Locate the cell with the specified text and output its (X, Y) center coordinate. 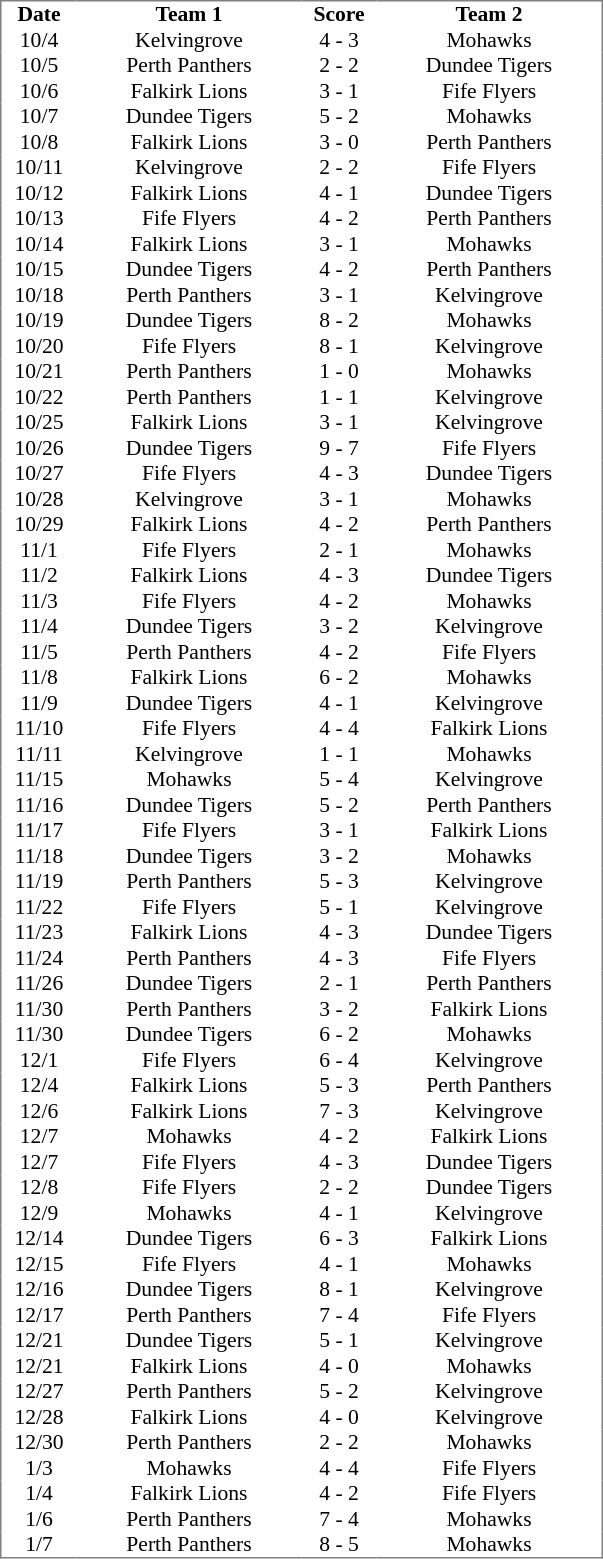
12/16 (39, 1289)
11/1 (39, 550)
10/26 (39, 448)
11/19 (39, 881)
11/23 (39, 933)
10/8 (39, 142)
11/4 (39, 627)
12/9 (39, 1213)
10/4 (39, 40)
10/12 (39, 193)
9 - 7 (340, 448)
11/9 (39, 703)
10/25 (39, 423)
1 - 0 (340, 371)
3 - 0 (340, 142)
12/17 (39, 1315)
7 - 3 (340, 1111)
8 - 2 (340, 321)
12/6 (39, 1111)
10/6 (39, 91)
1/3 (39, 1468)
10/13 (39, 219)
Score (340, 14)
11/2 (39, 575)
1/7 (39, 1545)
12/27 (39, 1391)
6 - 3 (340, 1239)
10/22 (39, 397)
10/28 (39, 499)
8 - 5 (340, 1545)
11/8 (39, 677)
10/11 (39, 167)
6 - 4 (340, 1060)
11/24 (39, 958)
11/10 (39, 729)
11/5 (39, 652)
10/15 (39, 269)
12/14 (39, 1239)
11/11 (39, 754)
11/17 (39, 831)
11/18 (39, 856)
1/4 (39, 1493)
12/8 (39, 1187)
11/15 (39, 779)
10/19 (39, 321)
11/26 (39, 983)
10/27 (39, 473)
10/5 (39, 65)
10/14 (39, 244)
12/4 (39, 1085)
Date (39, 14)
Team 2 (489, 14)
12/15 (39, 1264)
12/28 (39, 1417)
10/29 (39, 525)
Team 1 (188, 14)
11/22 (39, 907)
12/1 (39, 1060)
10/21 (39, 371)
10/7 (39, 117)
1/6 (39, 1519)
10/20 (39, 346)
11/3 (39, 601)
5 - 4 (340, 779)
11/16 (39, 805)
10/18 (39, 295)
12/30 (39, 1443)
